Determine the (X, Y) coordinate at the center of the cell enclosing the given text.  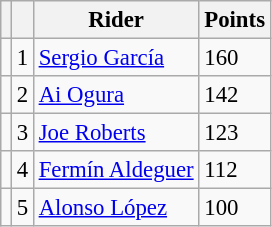
160 (234, 58)
2 (22, 95)
4 (22, 170)
123 (234, 133)
100 (234, 208)
5 (22, 208)
1 (22, 58)
Ai Ogura (116, 95)
Joe Roberts (116, 133)
112 (234, 170)
142 (234, 95)
3 (22, 133)
Points (234, 20)
Alonso López (116, 208)
Fermín Aldeguer (116, 170)
Sergio García (116, 58)
Rider (116, 20)
